Identify which cell holds the provided text, then report its (X, Y) central coordinate. 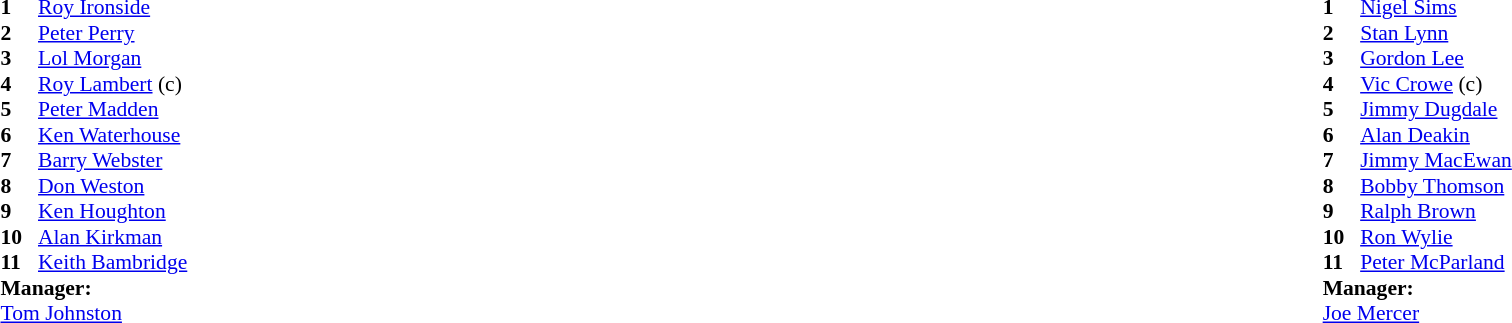
Barry Webster (112, 161)
Stan Lynn (1436, 33)
Don Weston (112, 186)
Alan Kirkman (112, 237)
Bobby Thomson (1436, 186)
Ken Waterhouse (112, 135)
Jimmy MacEwan (1436, 161)
Gordon Lee (1436, 59)
Ron Wylie (1436, 237)
Vic Crowe (c) (1436, 84)
Jimmy Dugdale (1436, 109)
Ralph Brown (1436, 211)
Peter Perry (112, 33)
Roy Lambert (c) (112, 84)
Peter Madden (112, 109)
Lol Morgan (112, 59)
Peter McParland (1436, 263)
Keith Bambridge (112, 263)
Alan Deakin (1436, 135)
Ken Houghton (112, 211)
